Determine the [x, y] coordinate at the center of the cell enclosing the given text.  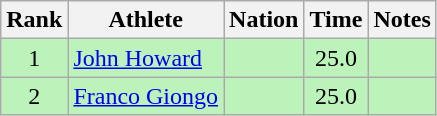
2 [34, 96]
Nation [264, 20]
1 [34, 58]
John Howard [146, 58]
Athlete [146, 20]
Time [336, 20]
Notes [402, 20]
Franco Giongo [146, 96]
Rank [34, 20]
